Find where the given text appears and provide that cell's center as (x, y) coordinate. 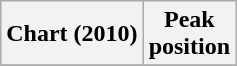
Peakposition (189, 34)
Chart (2010) (72, 34)
